From the cell containing the given text, extract its center point as [x, y] coordinate. 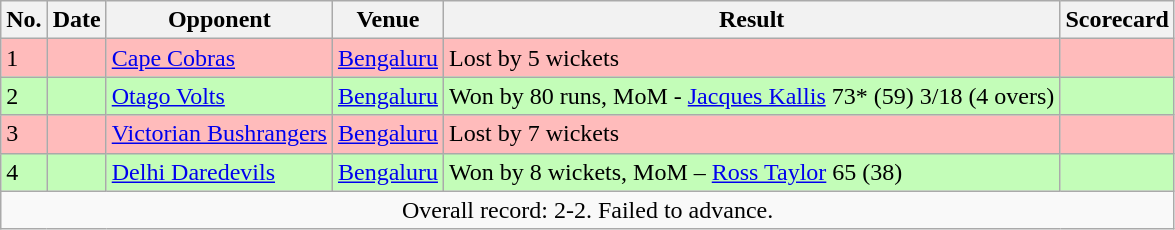
Overall record: 2-2. Failed to advance. [588, 210]
Lost by 5 wickets [751, 58]
Scorecard [1118, 20]
Result [751, 20]
Cape Cobras [219, 58]
Venue [388, 20]
1 [24, 58]
3 [24, 134]
No. [24, 20]
Lost by 7 wickets [751, 134]
Otago Volts [219, 96]
Date [76, 20]
Opponent [219, 20]
4 [24, 172]
2 [24, 96]
Delhi Daredevils [219, 172]
Victorian Bushrangers [219, 134]
Won by 8 wickets, MoM – Ross Taylor 65 (38) [751, 172]
Won by 80 runs, MoM - Jacques Kallis 73* (59) 3/18 (4 overs) [751, 96]
